Return [X, Y] of the center of cell containing provided text 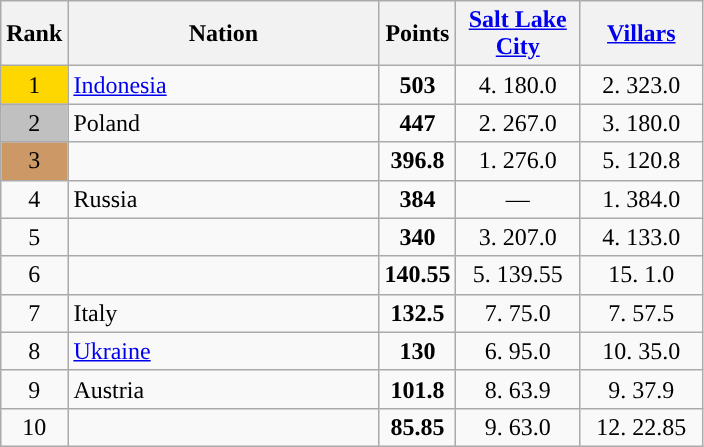
Points [418, 34]
3 [34, 161]
5. 139.55 [518, 275]
8. 63.9 [518, 389]
Indonesia [224, 85]
5 [34, 237]
5. 120.8 [642, 161]
Russia [224, 199]
8 [34, 351]
7. 57.5 [642, 313]
2. 267.0 [518, 123]
140.55 [418, 275]
Poland [224, 123]
1 [34, 85]
101.8 [418, 389]
Salt Lake City [518, 34]
2 [34, 123]
3. 180.0 [642, 123]
10. 35.0 [642, 351]
— [518, 199]
4 [34, 199]
130 [418, 351]
384 [418, 199]
9. 63.0 [518, 427]
7. 75.0 [518, 313]
9 [34, 389]
85.85 [418, 427]
10 [34, 427]
1. 276.0 [518, 161]
Austria [224, 389]
Villars [642, 34]
396.8 [418, 161]
447 [418, 123]
2. 323.0 [642, 85]
9. 37.9 [642, 389]
Rank [34, 34]
4. 180.0 [518, 85]
340 [418, 237]
6 [34, 275]
12. 22.85 [642, 427]
6. 95.0 [518, 351]
503 [418, 85]
4. 133.0 [642, 237]
15. 1.0 [642, 275]
Nation [224, 34]
Ukraine [224, 351]
3. 207.0 [518, 237]
132.5 [418, 313]
Italy [224, 313]
1. 384.0 [642, 199]
7 [34, 313]
